Pinpoint the cell where the given text exists, returning its (x, y) midpoint coordinate. 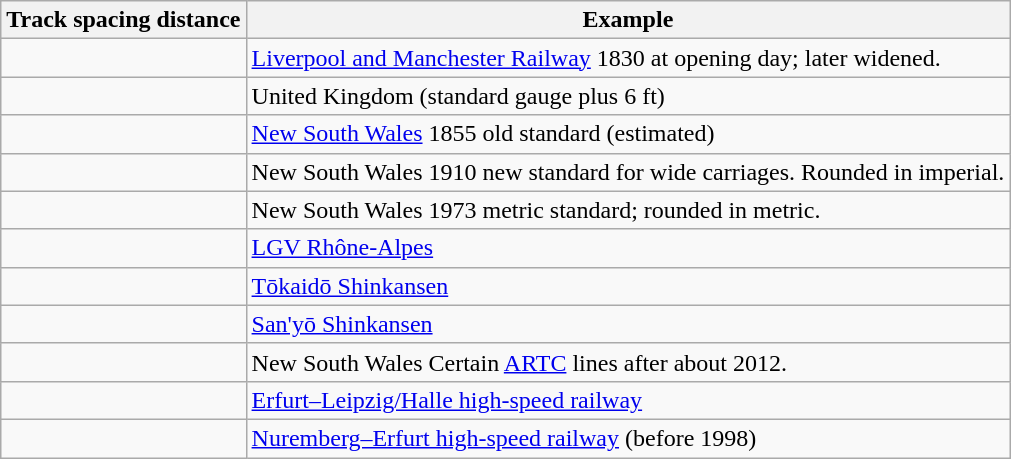
New South Wales 1910 new standard for wide carriages. Rounded in imperial. (628, 172)
New South Wales 1855 old standard (estimated) (628, 134)
United Kingdom (standard gauge plus 6 ft) (628, 96)
New South Wales 1973 metric standard; rounded in metric. (628, 210)
Liverpool and Manchester Railway 1830 at opening day; later widened. (628, 58)
Erfurt–Leipzig/Halle high-speed railway (628, 400)
San'yō Shinkansen (628, 324)
Example (628, 20)
New South Wales Certain ARTC lines after about 2012. (628, 362)
Track spacing distance (124, 20)
LGV Rhône-Alpes (628, 248)
Nuremberg–Erfurt high-speed railway (before 1998) (628, 438)
Tōkaidō Shinkansen (628, 286)
